Locate the cell with the specified text and output its [x, y] center coordinate. 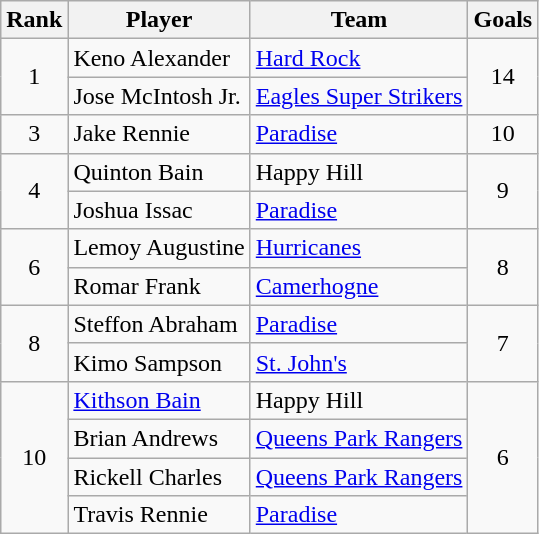
St. John's [359, 362]
Hurricanes [359, 248]
Kimo Sampson [159, 362]
Hard Rock [359, 58]
Jose McIntosh Jr. [159, 96]
9 [503, 191]
Kithson Bain [159, 400]
7 [503, 343]
Camerhogne [359, 286]
Travis Rennie [159, 515]
14 [503, 77]
Rickell Charles [159, 477]
Joshua Issac [159, 210]
Lemoy Augustine [159, 248]
Eagles Super Strikers [359, 96]
Quinton Bain [159, 172]
1 [34, 77]
3 [34, 134]
Jake Rennie [159, 134]
Rank [34, 20]
Team [359, 20]
Steffon Abraham [159, 324]
Romar Frank [159, 286]
Goals [503, 20]
Player [159, 20]
4 [34, 191]
Keno Alexander [159, 58]
Brian Andrews [159, 438]
